Detect which cell encompasses the target text, then output its (x, y) center coordinate. 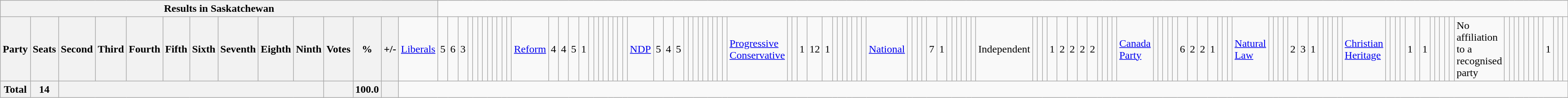
Votes (338, 49)
12 (815, 49)
Progressive Conservative (757, 49)
Second (77, 49)
Ninth (309, 49)
Liberals (418, 49)
Sixth (204, 49)
Seats (44, 49)
Natural Law (1251, 49)
Fifth (176, 49)
Results in Saskatchewan (219, 9)
National (887, 49)
Canada Party (1135, 49)
Eighth (276, 49)
Fourth (144, 49)
Reform (530, 49)
+/- (390, 49)
Total (15, 89)
Independent (1004, 49)
NDP (640, 49)
No affiliation to a recognised party (1480, 49)
Seventh (238, 49)
Party (15, 49)
14 (44, 89)
% (367, 49)
7 (931, 49)
100.0 (367, 89)
Christian Heritage (1364, 49)
Third (111, 49)
